Locate the cell with the specified text and output its (X, Y) center coordinate. 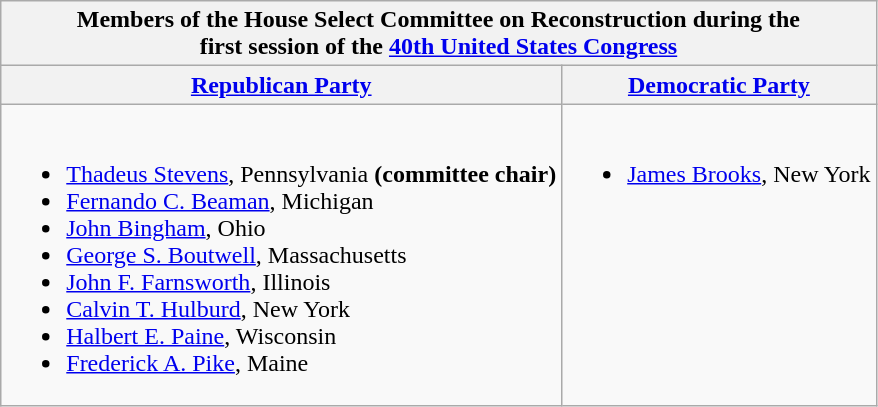
Republican Party (282, 85)
James Brooks, New York (719, 255)
Democratic Party (719, 85)
Members of the House Select Committee on Reconstruction during thefirst session of the 40th United States Congress (438, 34)
